Return the [X, Y] coordinate for the center point of the cell that contains the specified text.  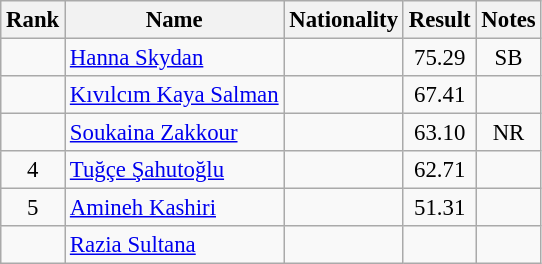
Result [440, 20]
Hanna Skydan [174, 58]
Notes [508, 20]
Name [174, 20]
Razia Sultana [174, 245]
4 [33, 170]
5 [33, 208]
NR [508, 133]
75.29 [440, 58]
62.71 [440, 170]
Rank [33, 20]
SB [508, 58]
Nationality [344, 20]
67.41 [440, 95]
51.31 [440, 208]
Kıvılcım Kaya Salman [174, 95]
Tuğçe Şahutoğlu [174, 170]
Soukaina Zakkour [174, 133]
Amineh Kashiri [174, 208]
63.10 [440, 133]
